Extract the [x, y] coordinate from the center of the cell holding the provided text.  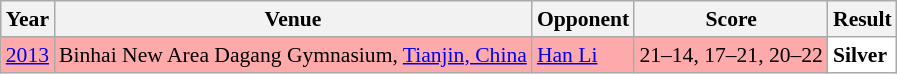
Year [28, 19]
Venue [293, 19]
Silver [862, 55]
Han Li [584, 55]
21–14, 17–21, 20–22 [731, 55]
Result [862, 19]
Score [731, 19]
Opponent [584, 19]
2013 [28, 55]
Binhai New Area Dagang Gymnasium, Tianjin, China [293, 55]
